Locate the cell with the specified text and output its (X, Y) center coordinate. 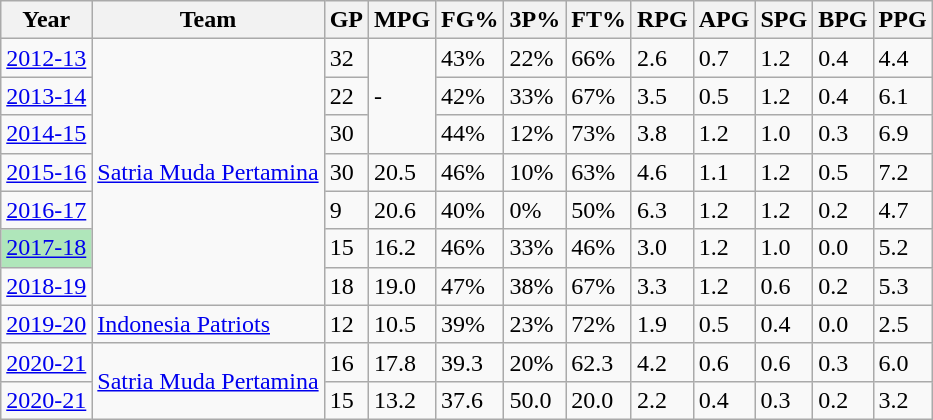
3.5 (662, 96)
32 (346, 58)
3P% (535, 20)
4.6 (662, 172)
6.3 (662, 210)
20.6 (402, 210)
43% (470, 58)
42% (470, 96)
6.1 (902, 96)
1.9 (662, 324)
20% (535, 362)
10.5 (402, 324)
APG (724, 20)
2.2 (662, 400)
63% (599, 172)
39.3 (470, 362)
Team (208, 20)
19.0 (402, 286)
5.3 (902, 286)
PPG (902, 20)
20.0 (599, 400)
9 (346, 210)
4.2 (662, 362)
FT% (599, 20)
2019-20 (46, 324)
2013-14 (46, 96)
0.7 (724, 58)
6.9 (902, 134)
44% (470, 134)
2016-17 (46, 210)
4.7 (902, 210)
3.2 (902, 400)
6.0 (902, 362)
12 (346, 324)
50.0 (535, 400)
39% (470, 324)
18 (346, 286)
5.2 (902, 248)
2.6 (662, 58)
2.5 (902, 324)
38% (535, 286)
3.3 (662, 286)
20.5 (402, 172)
47% (470, 286)
22 (346, 96)
23% (535, 324)
2014-15 (46, 134)
2017-18 (46, 248)
2018-19 (46, 286)
50% (599, 210)
GP (346, 20)
72% (599, 324)
40% (470, 210)
16.2 (402, 248)
Indonesia Patriots (208, 324)
17.8 (402, 362)
FG% (470, 20)
22% (535, 58)
73% (599, 134)
37.6 (470, 400)
1.1 (724, 172)
7.2 (902, 172)
66% (599, 58)
SPG (784, 20)
12% (535, 134)
4.4 (902, 58)
16 (346, 362)
3.0 (662, 248)
- (402, 96)
13.2 (402, 400)
62.3 (599, 362)
BPG (843, 20)
2015-16 (46, 172)
0% (535, 210)
10% (535, 172)
2012-13 (46, 58)
3.8 (662, 134)
MPG (402, 20)
RPG (662, 20)
Year (46, 20)
